Provide the (X, Y) coordinate of the cell's center where the given text is located.  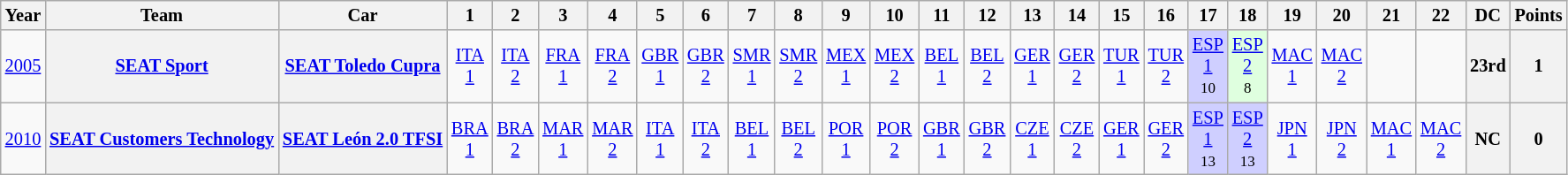
CZE1 (1032, 139)
SMR2 (799, 66)
POR2 (894, 139)
Points (1539, 15)
MAR1 (563, 139)
17 (1208, 15)
3 (563, 15)
7 (753, 15)
MAR2 (612, 139)
13 (1032, 15)
20 (1342, 15)
10 (894, 15)
SEAT Sport (162, 66)
TUR1 (1121, 66)
DC (1488, 15)
ESP113 (1208, 139)
BRA2 (516, 139)
POR1 (846, 139)
SMR1 (753, 66)
11 (942, 15)
Car (362, 15)
2010 (23, 139)
BRA1 (470, 139)
SEAT Customers Technology (162, 139)
9 (846, 15)
4 (612, 15)
12 (988, 15)
JPN1 (1292, 139)
FRA1 (563, 66)
8 (799, 15)
CZE2 (1077, 139)
MEX1 (846, 66)
18 (1247, 15)
SEAT Toledo Cupra (362, 66)
SEAT León 2.0 TFSI (362, 139)
ESP110 (1208, 66)
19 (1292, 15)
5 (660, 15)
23rd (1488, 66)
21 (1391, 15)
14 (1077, 15)
MEX2 (894, 66)
TUR2 (1166, 66)
Year (23, 15)
2 (516, 15)
NC (1488, 139)
FRA2 (612, 66)
ESP28 (1247, 66)
15 (1121, 15)
6 (706, 15)
0 (1539, 139)
22 (1441, 15)
2005 (23, 66)
ESP213 (1247, 139)
JPN2 (1342, 139)
16 (1166, 15)
Team (162, 15)
